Detect which cell encompasses the target text, then output its (X, Y) center coordinate. 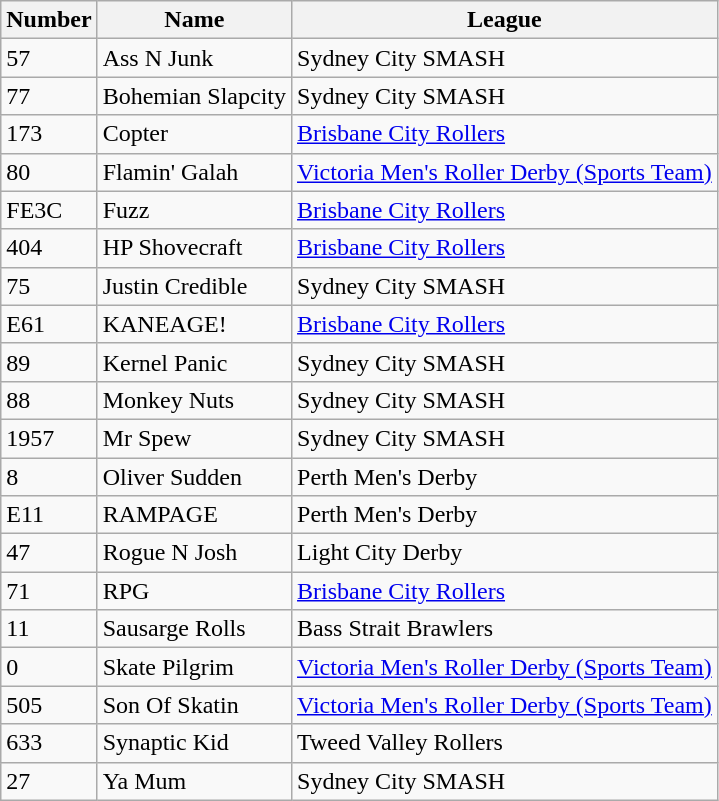
Fuzz (194, 210)
RPG (194, 591)
FE3C (49, 210)
Ass N Junk (194, 58)
404 (49, 248)
633 (49, 743)
E11 (49, 515)
Monkey Nuts (194, 400)
KANEAGE! (194, 324)
75 (49, 286)
505 (49, 705)
1957 (49, 438)
77 (49, 96)
Sausarge Rolls (194, 629)
47 (49, 553)
Justin Credible (194, 286)
Skate Pilgrim (194, 667)
71 (49, 591)
Bohemian Slapcity (194, 96)
89 (49, 362)
Tweed Valley Rollers (505, 743)
Bass Strait Brawlers (505, 629)
Ya Mum (194, 781)
27 (49, 781)
Light City Derby (505, 553)
80 (49, 172)
RAMPAGE (194, 515)
Mr Spew (194, 438)
173 (49, 134)
E61 (49, 324)
11 (49, 629)
88 (49, 400)
Oliver Sudden (194, 477)
Name (194, 20)
Synaptic Kid (194, 743)
57 (49, 58)
Copter (194, 134)
Number (49, 20)
HP Shovecraft (194, 248)
0 (49, 667)
8 (49, 477)
Rogue N Josh (194, 553)
Son Of Skatin (194, 705)
Kernel Panic (194, 362)
Flamin' Galah (194, 172)
League (505, 20)
